Identify which cell holds the provided text, then report its (X, Y) central coordinate. 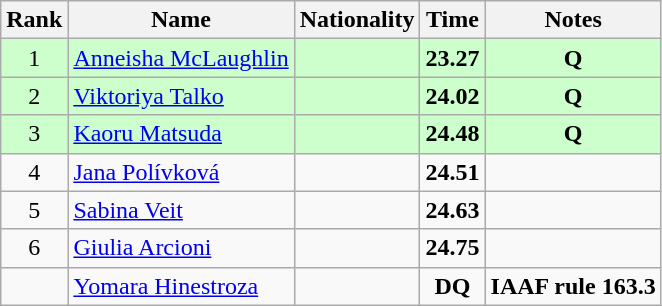
Viktoriya Talko (181, 96)
Anneisha McLaughlin (181, 58)
6 (34, 248)
23.27 (452, 58)
5 (34, 210)
Giulia Arcioni (181, 248)
Kaoru Matsuda (181, 134)
4 (34, 172)
Nationality (357, 20)
Jana Polívková (181, 172)
24.02 (452, 96)
24.75 (452, 248)
Name (181, 20)
Notes (573, 20)
24.51 (452, 172)
Time (452, 20)
24.48 (452, 134)
2 (34, 96)
Rank (34, 20)
Sabina Veit (181, 210)
24.63 (452, 210)
1 (34, 58)
Yomara Hinestroza (181, 286)
DQ (452, 286)
3 (34, 134)
IAAF rule 163.3 (573, 286)
